Extract the [x, y] coordinate from the center of the cell holding the provided text.  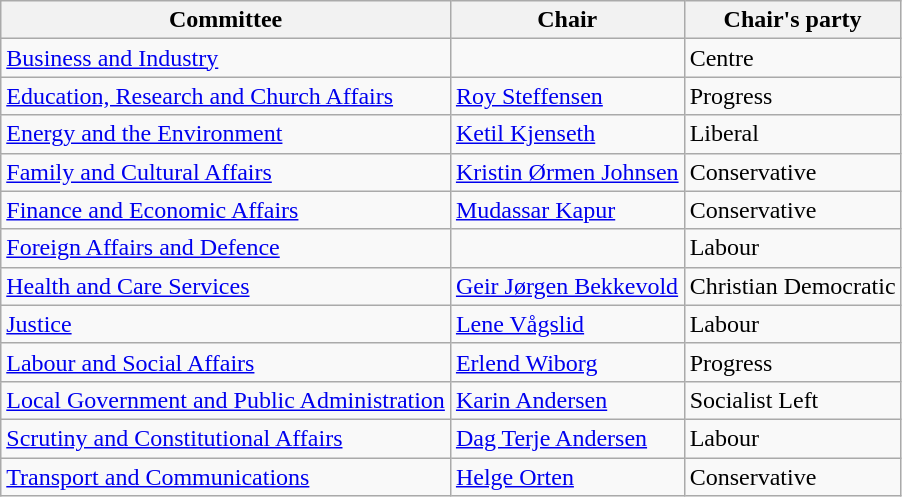
Foreign Affairs and Defence [226, 248]
Education, Research and Church Affairs [226, 96]
Christian Democratic [792, 286]
Socialist Left [792, 400]
Chair's party [792, 20]
Erlend Wiborg [567, 362]
Mudassar Kapur [567, 210]
Local Government and Public Administration [226, 400]
Centre [792, 58]
Ketil Kjenseth [567, 134]
Scrutiny and Constitutional Affairs [226, 438]
Energy and the Environment [226, 134]
Chair [567, 20]
Liberal [792, 134]
Roy Steffensen [567, 96]
Business and Industry [226, 58]
Justice [226, 324]
Geir Jørgen Bekkevold [567, 286]
Labour and Social Affairs [226, 362]
Karin Andersen [567, 400]
Kristin Ørmen Johnsen [567, 172]
Family and Cultural Affairs [226, 172]
Helge Orten [567, 477]
Dag Terje Andersen [567, 438]
Finance and Economic Affairs [226, 210]
Health and Care Services [226, 286]
Transport and Communications [226, 477]
Lene Vågslid [567, 324]
Committee [226, 20]
